Detect which cell encompasses the target text, then output its [x, y] center coordinate. 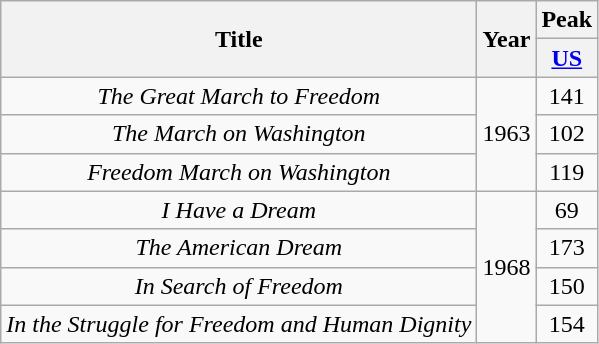
In the Struggle for Freedom and Human Dignity [239, 324]
102 [567, 134]
I Have a Dream [239, 210]
154 [567, 324]
69 [567, 210]
Freedom March on Washington [239, 172]
The American Dream [239, 248]
141 [567, 96]
Peak [567, 20]
US [567, 58]
119 [567, 172]
The Great March to Freedom [239, 96]
173 [567, 248]
Title [239, 39]
150 [567, 286]
1968 [506, 267]
The March on Washington [239, 134]
Year [506, 39]
1963 [506, 134]
In Search of Freedom [239, 286]
